Determine the (x, y) coordinate at the center of the cell enclosing the given text.  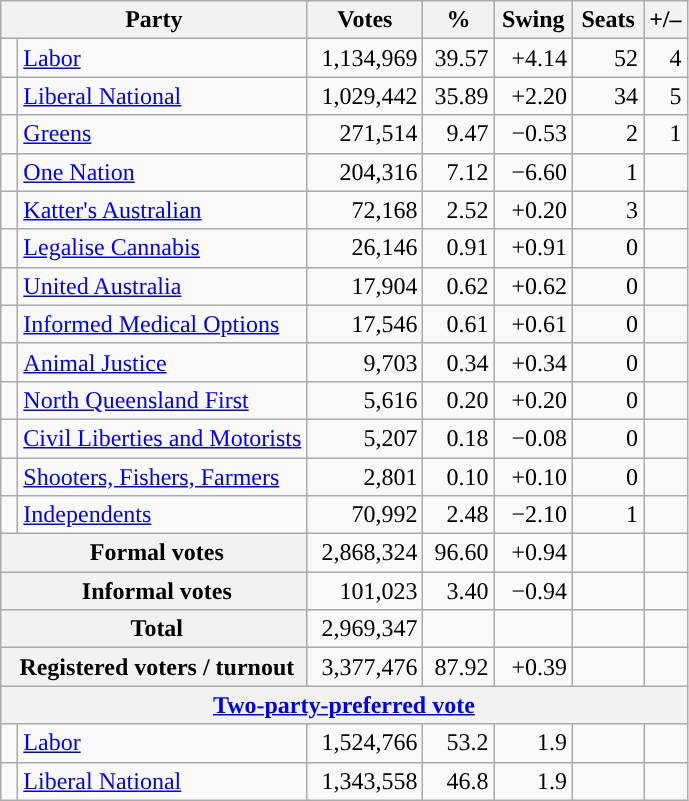
96.60 (458, 553)
17,904 (365, 286)
2,969,347 (365, 629)
+0.10 (534, 477)
5 (666, 96)
9,703 (365, 362)
+4.14 (534, 58)
2.52 (458, 210)
Greens (162, 134)
Civil Liberties and Motorists (162, 438)
0.20 (458, 400)
−0.08 (534, 438)
0.61 (458, 324)
Votes (365, 20)
2.48 (458, 515)
Independents (162, 515)
2,868,324 (365, 553)
87.92 (458, 667)
+2.20 (534, 96)
3.40 (458, 591)
0.18 (458, 438)
3 (608, 210)
52 (608, 58)
+0.94 (534, 553)
Total (154, 629)
United Australia (162, 286)
1,343,558 (365, 781)
5,207 (365, 438)
17,546 (365, 324)
46.8 (458, 781)
5,616 (365, 400)
26,146 (365, 248)
4 (666, 58)
Party (154, 20)
−2.10 (534, 515)
0.91 (458, 248)
271,514 (365, 134)
Swing (534, 20)
1,134,969 (365, 58)
Shooters, Fishers, Farmers (162, 477)
9.47 (458, 134)
Registered voters / turnout (154, 667)
Two-party-preferred vote (344, 705)
Formal votes (154, 553)
39.57 (458, 58)
One Nation (162, 172)
−6.60 (534, 172)
+0.91 (534, 248)
2,801 (365, 477)
Informed Medical Options (162, 324)
+0.62 (534, 286)
0.10 (458, 477)
53.2 (458, 743)
Legalise Cannabis (162, 248)
Informal votes (154, 591)
70,992 (365, 515)
% (458, 20)
Katter's Australian (162, 210)
34 (608, 96)
0.62 (458, 286)
72,168 (365, 210)
Seats (608, 20)
7.12 (458, 172)
−0.53 (534, 134)
Animal Justice (162, 362)
101,023 (365, 591)
−0.94 (534, 591)
+0.39 (534, 667)
+0.61 (534, 324)
1,029,442 (365, 96)
204,316 (365, 172)
2 (608, 134)
0.34 (458, 362)
North Queensland First (162, 400)
+0.34 (534, 362)
1,524,766 (365, 743)
+/– (666, 20)
35.89 (458, 96)
3,377,476 (365, 667)
